Locate the cell with the specified text and output its [x, y] center coordinate. 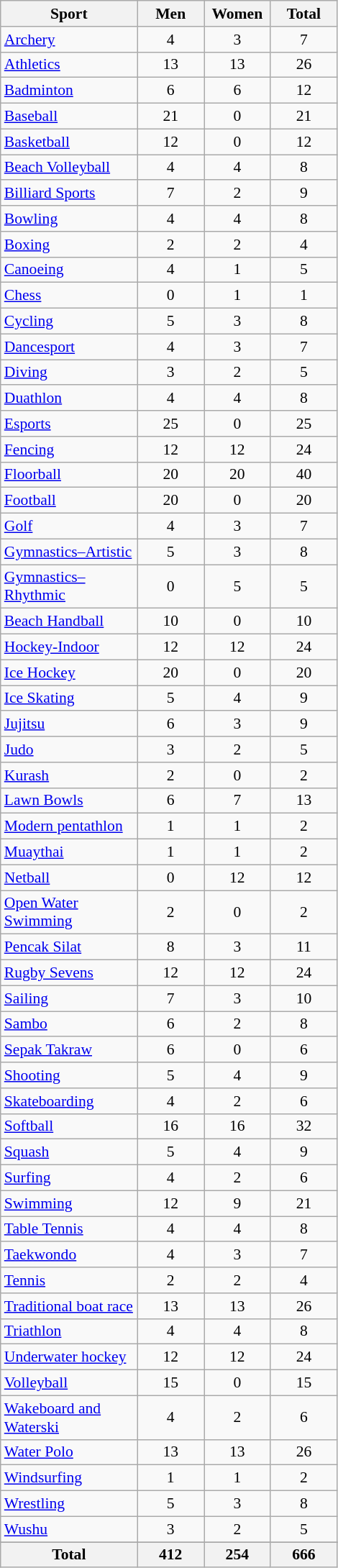
Water Polo [69, 1452]
32 [303, 1126]
Open Water Swimming [69, 912]
Squash [69, 1152]
Tennis [69, 1280]
Kurash [69, 775]
Sambo [69, 1024]
Golf [69, 527]
Men [171, 14]
Women [237, 14]
Sepak Takraw [69, 1050]
Sport [69, 14]
Shooting [69, 1075]
Taekwondo [69, 1255]
Triathlon [69, 1331]
Archery [69, 40]
Baseball [69, 117]
Netball [69, 878]
Swimming [69, 1203]
Gymnastics–Rhythmic [69, 587]
Cycling [69, 322]
Billiard Sports [69, 193]
Table Tennis [69, 1229]
Canoeing [69, 270]
40 [303, 475]
Jujitsu [69, 724]
Traditional boat race [69, 1306]
Diving [69, 373]
Underwater hockey [69, 1357]
Skateboarding [69, 1101]
Dancesport [69, 347]
Bowling [69, 219]
Ice Hockey [69, 673]
Sailing [69, 998]
Gymnastics–Artistic [69, 552]
Beach Handball [69, 621]
Rugby Sevens [69, 973]
Badminton [69, 91]
Softball [69, 1126]
Modern pentathlon [69, 826]
254 [237, 1555]
Lawn Bowls [69, 801]
Boxing [69, 245]
Pencak Silat [69, 947]
Muaythai [69, 852]
Football [69, 501]
Surfing [69, 1178]
666 [303, 1555]
Athletics [69, 65]
Wakeboard and Waterski [69, 1417]
Volleyball [69, 1383]
Basketball [69, 142]
11 [303, 947]
Windsurfing [69, 1478]
412 [171, 1555]
Chess [69, 296]
Judo [69, 749]
Wrestling [69, 1504]
Floorball [69, 475]
Hockey-Indoor [69, 647]
Wushu [69, 1529]
Beach Volleyball [69, 168]
Duathlon [69, 398]
Ice Skating [69, 698]
Esports [69, 424]
Fencing [69, 450]
